Pinpoint the cell where the given text exists, returning its [X, Y] midpoint coordinate. 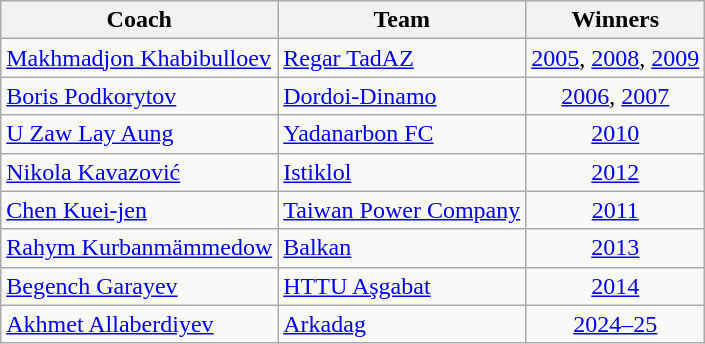
2012 [616, 172]
2010 [616, 134]
Rahym Kurbanmämmedow [140, 248]
Chen Kuei-jen [140, 210]
Balkan [402, 248]
Istiklol [402, 172]
U Zaw Lay Aung [140, 134]
Yadanarbon FC [402, 134]
Winners [616, 20]
Nikola Kavazović [140, 172]
Coach [140, 20]
HTTU Aşgabat [402, 286]
2013 [616, 248]
Makhmadjon Khabibulloev [140, 58]
2006, 2007 [616, 96]
2014 [616, 286]
2011 [616, 210]
2005, 2008, 2009 [616, 58]
Arkadag [402, 324]
2024–25 [616, 324]
Akhmet Allaberdiyev [140, 324]
Team [402, 20]
Begench Garayev [140, 286]
Boris Podkorytov [140, 96]
Regar TadAZ [402, 58]
Dordoi-Dinamo [402, 96]
Taiwan Power Company [402, 210]
